Pinpoint the cell where the given text exists, returning its [X, Y] midpoint coordinate. 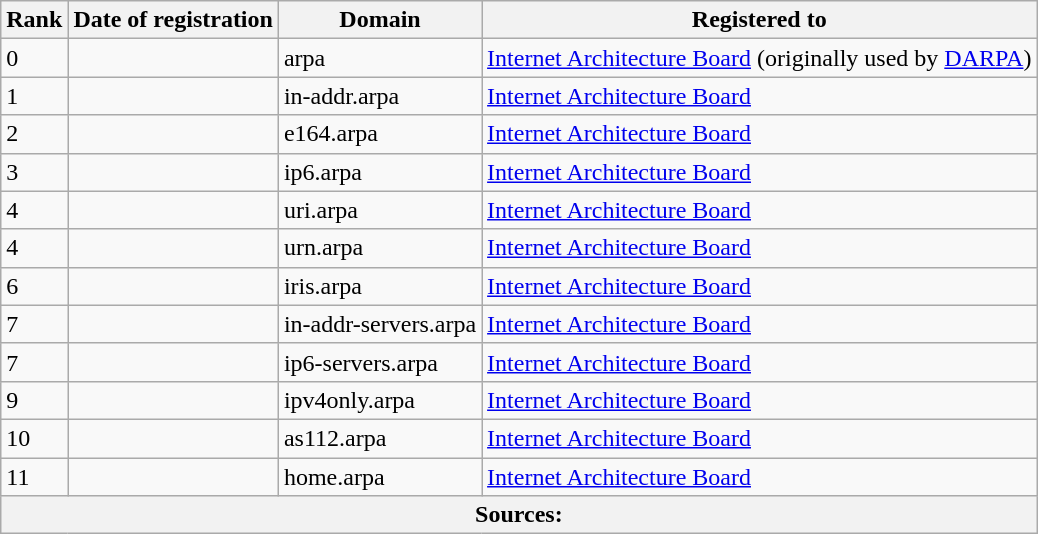
Sources: [519, 515]
6 [34, 286]
ip6.arpa [380, 172]
Registered to [760, 20]
11 [34, 477]
3 [34, 172]
1 [34, 96]
2 [34, 134]
9 [34, 400]
10 [34, 438]
arpa [380, 58]
iris.arpa [380, 286]
uri.arpa [380, 210]
Internet Architecture Board (originally used by DARPA) [760, 58]
ip6-servers.arpa [380, 362]
0 [34, 58]
Domain [380, 20]
Rank [34, 20]
home.arpa [380, 477]
as112.arpa [380, 438]
urn.arpa [380, 248]
e164.arpa [380, 134]
ipv4only.arpa [380, 400]
in-addr-servers.arpa [380, 324]
Date of registration [174, 20]
in-addr.arpa [380, 96]
